Detect which cell encompasses the target text, then output its (X, Y) center coordinate. 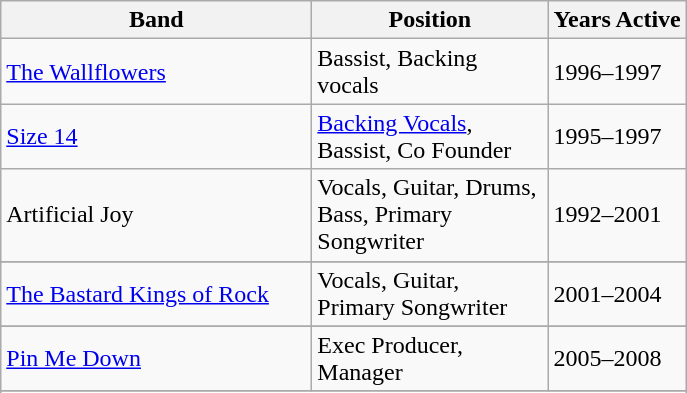
Band (156, 20)
Artificial Joy (156, 215)
Exec Producer, Manager (430, 358)
Size 14 (156, 136)
Vocals, Guitar, Primary Songwriter (430, 294)
Bassist, Backing vocals (430, 72)
Years Active (617, 20)
1992–2001 (617, 215)
Backing Vocals, Bassist, Co Founder (430, 136)
1995–1997 (617, 136)
2001–2004 (617, 294)
Position (430, 20)
Vocals, Guitar, Drums, Bass, Primary Songwriter (430, 215)
The Wallflowers (156, 72)
1996–1997 (617, 72)
The Bastard Kings of Rock (156, 294)
Pin Me Down (156, 358)
2005–2008 (617, 358)
